Return the [X, Y] coordinate for the center point of the cell that contains the specified text.  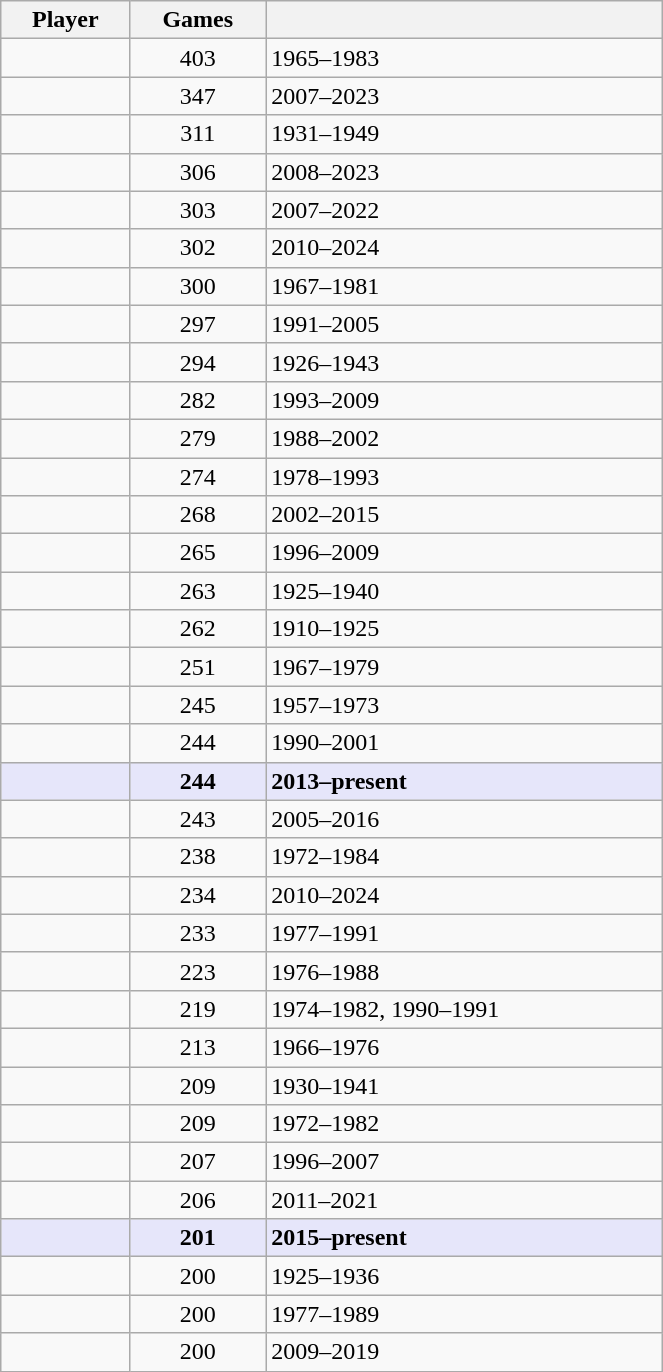
243 [198, 819]
1977–1991 [464, 933]
1976–1988 [464, 971]
238 [198, 857]
282 [198, 400]
206 [198, 1200]
1990–2001 [464, 743]
302 [198, 248]
2013–present [464, 781]
2008–2023 [464, 172]
294 [198, 362]
1925–1940 [464, 591]
2007–2023 [464, 96]
2011–2021 [464, 1200]
2015–present [464, 1238]
263 [198, 591]
1977–1989 [464, 1314]
251 [198, 667]
311 [198, 134]
1974–1982, 1990–1991 [464, 1009]
234 [198, 895]
1978–1993 [464, 477]
1967–1979 [464, 667]
2007–2022 [464, 210]
219 [198, 1009]
1931–1949 [464, 134]
1993–2009 [464, 400]
1967–1981 [464, 286]
1930–1941 [464, 1085]
1972–1982 [464, 1124]
1926–1943 [464, 362]
306 [198, 172]
233 [198, 933]
1910–1925 [464, 629]
303 [198, 210]
274 [198, 477]
2005–2016 [464, 819]
1988–2002 [464, 438]
347 [198, 96]
223 [198, 971]
Player [66, 20]
Games [198, 20]
279 [198, 438]
1957–1973 [464, 705]
1972–1984 [464, 857]
2009–2019 [464, 1352]
207 [198, 1162]
265 [198, 553]
1965–1983 [464, 58]
1966–1976 [464, 1047]
300 [198, 286]
297 [198, 324]
1925–1936 [464, 1276]
1991–2005 [464, 324]
403 [198, 58]
1996–2007 [464, 1162]
213 [198, 1047]
2002–2015 [464, 515]
262 [198, 629]
268 [198, 515]
1996–2009 [464, 553]
201 [198, 1238]
245 [198, 705]
